Identify which cell holds the provided text, then report its (X, Y) central coordinate. 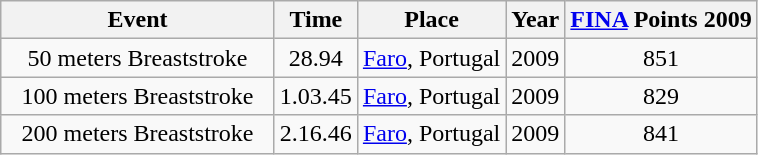
841 (661, 134)
2.16.46 (316, 134)
50 meters Breaststroke (138, 58)
100 meters Breaststroke (138, 96)
851 (661, 58)
28.94 (316, 58)
Place (431, 20)
Event (138, 20)
1.03.45 (316, 96)
829 (661, 96)
Year (536, 20)
Time (316, 20)
FINA Points 2009 (661, 20)
200 meters Breaststroke (138, 134)
